Return the [X, Y] coordinate for the center point of the cell that contains the specified text.  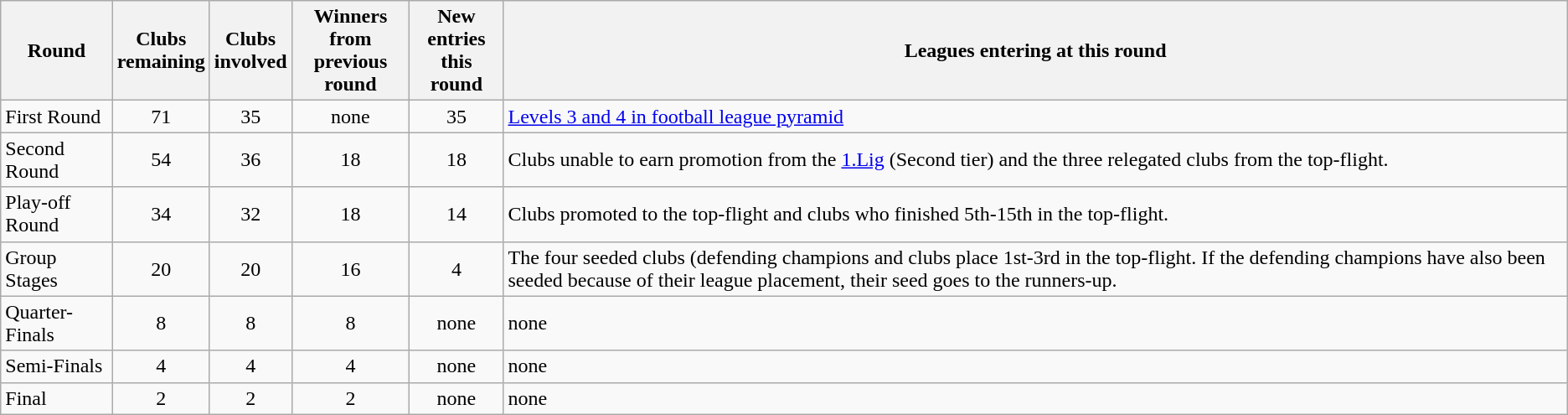
Semi-Finals [57, 366]
71 [161, 117]
36 [250, 159]
16 [350, 268]
Leagues entering at this round [1035, 50]
34 [161, 215]
Clubsinvolved [250, 50]
New entriesthis round [456, 50]
Clubs promoted to the top-flight and clubs who finished 5th-15th in the top-flight. [1035, 215]
Second Round [57, 159]
Clubsremaining [161, 50]
Round [57, 50]
32 [250, 215]
54 [161, 159]
First Round [57, 117]
Clubs unable to earn promotion from the 1.Lig (Second tier) and the three relegated clubs from the top-flight. [1035, 159]
Play-off Round [57, 215]
Levels 3 and 4 in football league pyramid [1035, 117]
14 [456, 215]
Final [57, 398]
Group Stages [57, 268]
Winners fromprevious round [350, 50]
Quarter-Finals [57, 324]
